Return [x, y] of the center of cell containing provided text 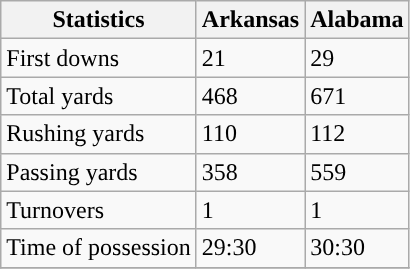
Rushing yards [99, 134]
358 [250, 172]
Statistics [99, 20]
Total yards [99, 96]
559 [357, 172]
671 [357, 96]
Turnovers [99, 210]
First downs [99, 58]
Time of possession [99, 248]
29:30 [250, 248]
112 [357, 134]
29 [357, 58]
468 [250, 96]
Alabama [357, 20]
21 [250, 58]
Passing yards [99, 172]
110 [250, 134]
Arkansas [250, 20]
30:30 [357, 248]
